Capture the cell that displays the provided text and extract its [X, Y] central coordinate. 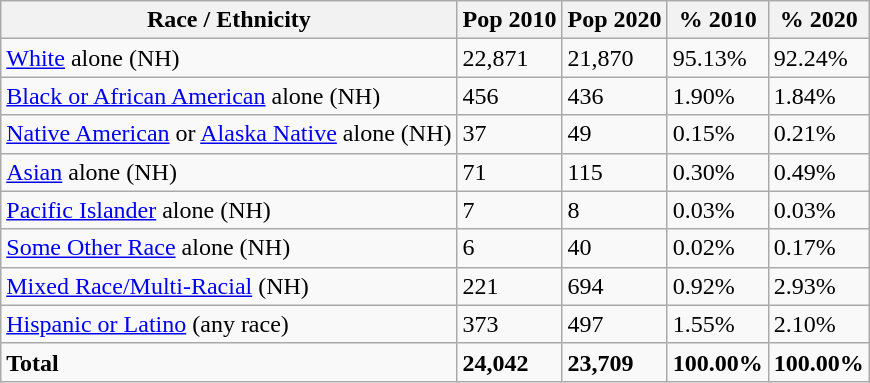
0.17% [818, 248]
Hispanic or Latino (any race) [229, 324]
0.15% [718, 134]
49 [614, 134]
Pop 2020 [614, 20]
115 [614, 172]
% 2010 [718, 20]
436 [614, 96]
694 [614, 286]
0.30% [718, 172]
2.10% [818, 324]
6 [510, 248]
92.24% [818, 58]
Total [229, 362]
1.84% [818, 96]
95.13% [718, 58]
Asian alone (NH) [229, 172]
1.55% [718, 324]
497 [614, 324]
37 [510, 134]
8 [614, 210]
Pacific Islander alone (NH) [229, 210]
24,042 [510, 362]
21,870 [614, 58]
23,709 [614, 362]
Pop 2010 [510, 20]
0.02% [718, 248]
373 [510, 324]
7 [510, 210]
Some Other Race alone (NH) [229, 248]
0.92% [718, 286]
Race / Ethnicity [229, 20]
71 [510, 172]
40 [614, 248]
Mixed Race/Multi-Racial (NH) [229, 286]
1.90% [718, 96]
22,871 [510, 58]
221 [510, 286]
Black or African American alone (NH) [229, 96]
% 2020 [818, 20]
456 [510, 96]
2.93% [818, 286]
White alone (NH) [229, 58]
0.21% [818, 134]
0.49% [818, 172]
Native American or Alaska Native alone (NH) [229, 134]
